Extract the (x, y) coordinate from the center of the cell holding the provided text.  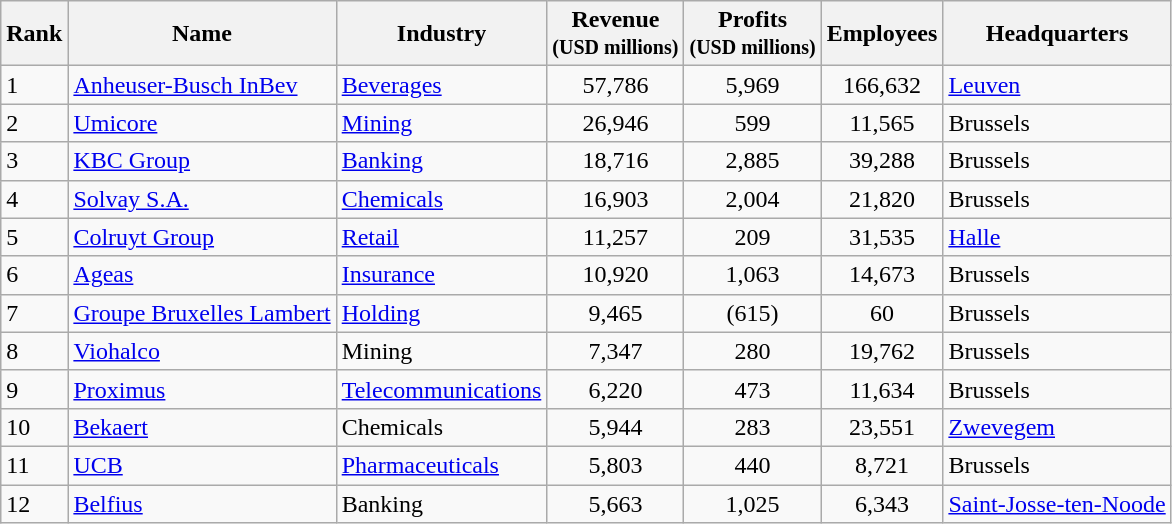
Groupe Bruxelles Lambert (202, 313)
440 (752, 465)
11 (34, 465)
Industry (442, 34)
Belfius (202, 503)
Insurance (442, 275)
10 (34, 427)
2,004 (752, 199)
Zwevegem (1057, 427)
Solvay S.A. (202, 199)
Profits(USD millions) (752, 34)
5 (34, 237)
Holding (442, 313)
12 (34, 503)
39,288 (882, 161)
Saint-Josse-ten-Noode (1057, 503)
1 (34, 85)
16,903 (616, 199)
5,663 (616, 503)
18,716 (616, 161)
Viohalco (202, 351)
599 (752, 123)
283 (752, 427)
KBC Group (202, 161)
209 (752, 237)
5,944 (616, 427)
6 (34, 275)
8,721 (882, 465)
2,885 (752, 161)
7,347 (616, 351)
9,465 (616, 313)
7 (34, 313)
3 (34, 161)
11,634 (882, 389)
Leuven (1057, 85)
Bekaert (202, 427)
280 (752, 351)
8 (34, 351)
1,025 (752, 503)
19,762 (882, 351)
4 (34, 199)
26,946 (616, 123)
Umicore (202, 123)
5,969 (752, 85)
Pharmaceuticals (442, 465)
2 (34, 123)
6,343 (882, 503)
Colruyt Group (202, 237)
166,632 (882, 85)
Employees (882, 34)
10,920 (616, 275)
Headquarters (1057, 34)
Telecommunications (442, 389)
6,220 (616, 389)
Ageas (202, 275)
Proximus (202, 389)
14,673 (882, 275)
Retail (442, 237)
60 (882, 313)
Beverages (442, 85)
Revenue(USD millions) (616, 34)
5,803 (616, 465)
1,063 (752, 275)
Anheuser-Busch InBev (202, 85)
9 (34, 389)
(615) (752, 313)
57,786 (616, 85)
23,551 (882, 427)
11,565 (882, 123)
UCB (202, 465)
Halle (1057, 237)
Rank (34, 34)
Name (202, 34)
473 (752, 389)
31,535 (882, 237)
11,257 (616, 237)
21,820 (882, 199)
